Output the [x, y] coordinate of the center of the cell containing the given text.  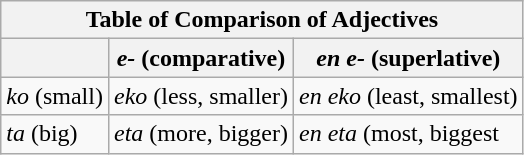
en eko (least, smallest) [408, 96]
en eta (most, biggest [408, 134]
en e- (superlative) [408, 58]
Table of Comparison of Adjectives [262, 20]
e- (comparative) [200, 58]
ko (small) [55, 96]
eko (less, smaller) [200, 96]
ta (big) [55, 134]
eta (more, bigger) [200, 134]
